Determine the (X, Y) coordinate at the center of the cell enclosing the given text.  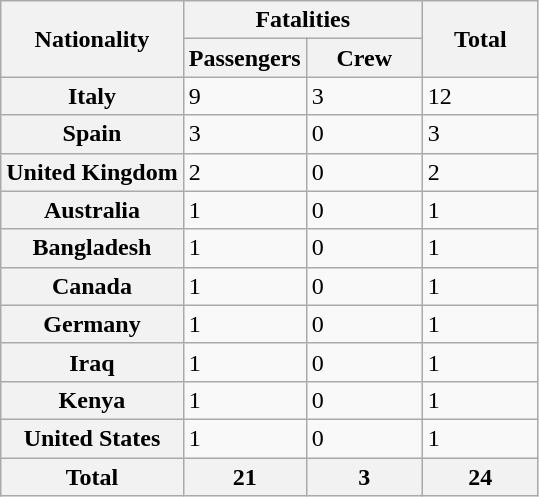
Spain (92, 134)
Bangladesh (92, 248)
Nationality (92, 39)
Canada (92, 286)
Australia (92, 210)
Iraq (92, 362)
24 (480, 477)
Kenya (92, 400)
Fatalities (302, 20)
Germany (92, 324)
United Kingdom (92, 172)
United States (92, 438)
Passengers (244, 58)
21 (244, 477)
Crew (364, 58)
9 (244, 96)
12 (480, 96)
Italy (92, 96)
